Find where the given text appears and provide that cell's center as (x, y) coordinate. 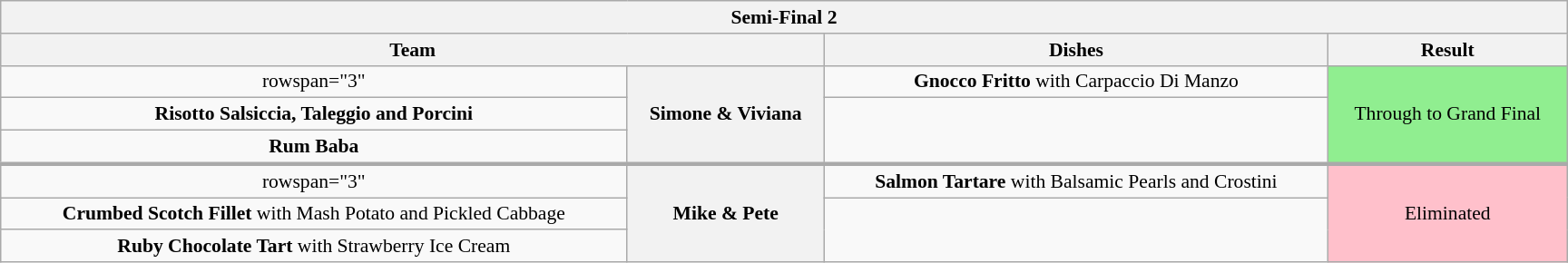
Semi-Final 2 (784, 17)
Mike & Pete (726, 213)
Team (413, 50)
Eliminated (1447, 213)
Dishes (1076, 50)
Ruby Chocolate Tart with Strawberry Ice Cream (314, 247)
Crumbed Scotch Fillet with Mash Potato and Pickled Cabbage (314, 214)
Gnocco Fritto with Carpaccio Di Manzo (1076, 82)
Salmon Tartare with Balsamic Pearls and Crostini (1076, 181)
Through to Grand Final (1447, 114)
Rum Baba (314, 147)
Risotto Salsiccia, Taleggio and Porcini (314, 114)
Simone & Viviana (726, 114)
Result (1447, 50)
